Locate the cell with the specified text and output its [x, y] center coordinate. 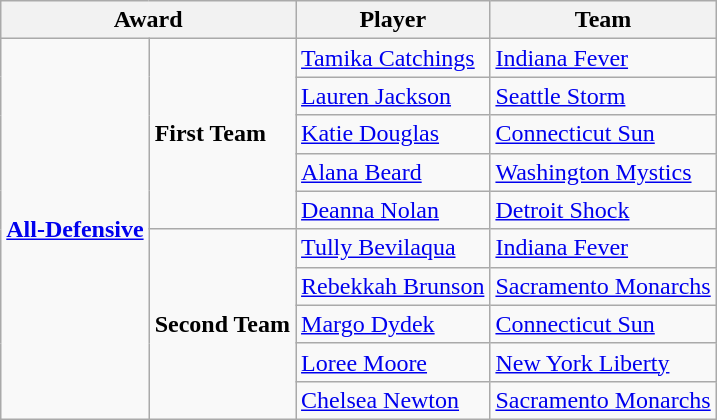
Award [148, 20]
Washington Mystics [603, 172]
New York Liberty [603, 362]
Seattle Storm [603, 96]
First Team [222, 134]
Loree Moore [393, 362]
Tamika Catchings [393, 58]
Alana Beard [393, 172]
Second Team [222, 324]
Chelsea Newton [393, 400]
Player [393, 20]
Katie Douglas [393, 134]
Margo Dydek [393, 324]
All-Defensive [75, 230]
Team [603, 20]
Rebekkah Brunson [393, 286]
Lauren Jackson [393, 96]
Detroit Shock [603, 210]
Deanna Nolan [393, 210]
Tully Bevilaqua [393, 248]
